Scan for the cell matching the given text and deliver its [x, y] coordinate at center. 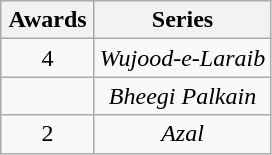
4 [48, 58]
2 [48, 134]
Wujood-e-Laraib [182, 58]
Awards [48, 20]
Azal [182, 134]
Bheegi Palkain [182, 96]
Series [182, 20]
